Locate the cell with the specified text and output its (x, y) center coordinate. 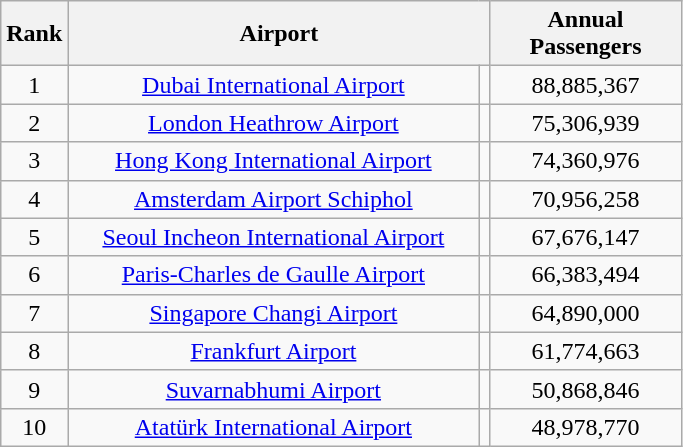
4 (34, 199)
3 (34, 161)
48,978,770 (586, 427)
61,774,663 (586, 351)
Atatürk International Airport (274, 427)
1 (34, 85)
5 (34, 237)
London Heathrow Airport (274, 123)
67,676,147 (586, 237)
2 (34, 123)
9 (34, 389)
74,360,976 (586, 161)
75,306,939 (586, 123)
7 (34, 313)
Frankfurt Airport (274, 351)
Rank (34, 34)
Amsterdam Airport Schiphol (274, 199)
10 (34, 427)
Seoul Incheon International Airport (274, 237)
Paris-Charles de Gaulle Airport (274, 275)
6 (34, 275)
64,890,000 (586, 313)
Airport (279, 34)
88,885,367 (586, 85)
Suvarnabhumi Airport (274, 389)
Annual Passengers (586, 34)
Dubai International Airport (274, 85)
8 (34, 351)
Hong Kong International Airport (274, 161)
50,868,846 (586, 389)
70,956,258 (586, 199)
66,383,494 (586, 275)
Singapore Changi Airport (274, 313)
